Determine the [X, Y] coordinate at the center of the cell enclosing the given text.  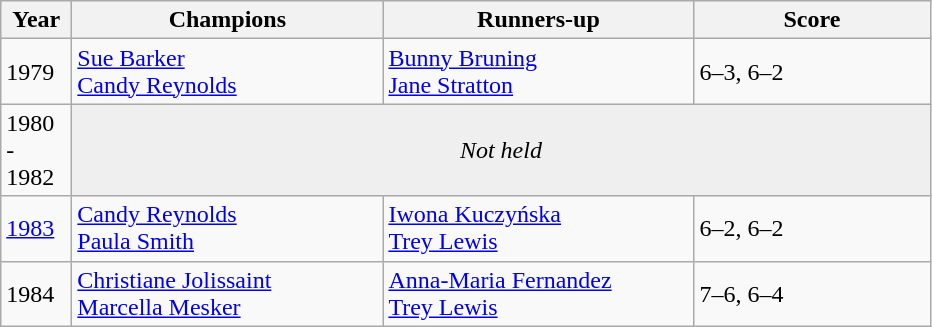
Score [812, 20]
Anna-Maria Fernandez Trey Lewis [538, 294]
Not held [501, 150]
Sue Barker Candy Reynolds [228, 72]
1984 [36, 294]
1983 [36, 228]
6–2, 6–2 [812, 228]
Iwona Kuczyńska Trey Lewis [538, 228]
1979 [36, 72]
7–6, 6–4 [812, 294]
Candy Reynolds Paula Smith [228, 228]
Christiane Jolissaint Marcella Mesker [228, 294]
Year [36, 20]
Champions [228, 20]
Runners-up [538, 20]
Bunny Bruning Jane Stratton [538, 72]
1980-1982 [36, 150]
6–3, 6–2 [812, 72]
